Output the [X, Y] coordinate of the center of the cell containing the given text.  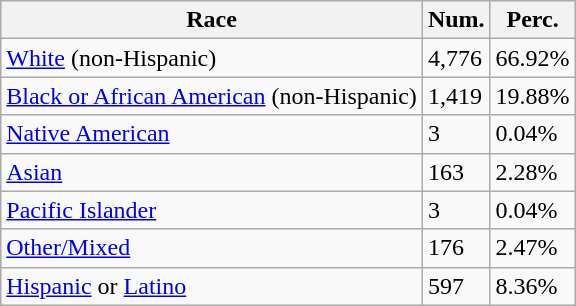
2.28% [532, 172]
Black or African American (non-Hispanic) [212, 96]
White (non-Hispanic) [212, 58]
4,776 [456, 58]
Hispanic or Latino [212, 286]
2.47% [532, 248]
597 [456, 286]
163 [456, 172]
Pacific Islander [212, 210]
176 [456, 248]
Num. [456, 20]
1,419 [456, 96]
Other/Mixed [212, 248]
Perc. [532, 20]
19.88% [532, 96]
Race [212, 20]
Asian [212, 172]
Native American [212, 134]
66.92% [532, 58]
8.36% [532, 286]
